Determine the [X, Y] coordinate at the center of the cell enclosing the given text.  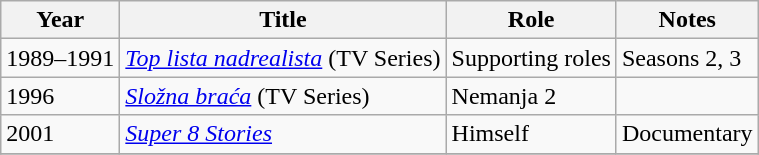
Himself [531, 134]
Nemanja 2 [531, 96]
1996 [60, 96]
Year [60, 20]
Notes [687, 20]
Role [531, 20]
Top lista nadrealista (TV Series) [283, 58]
Složna braća (TV Series) [283, 96]
2001 [60, 134]
Super 8 Stories [283, 134]
1989–1991 [60, 58]
Supporting roles [531, 58]
Seasons 2, 3 [687, 58]
Documentary [687, 134]
Title [283, 20]
